Pinpoint the cell where the given text exists, returning its [x, y] midpoint coordinate. 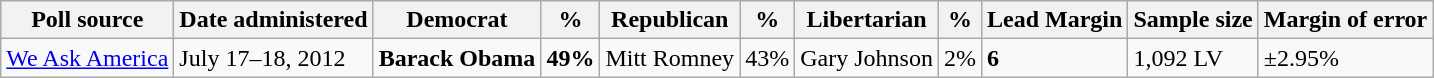
Lead Margin [1054, 20]
±2.95% [1346, 58]
We Ask America [88, 58]
Date administered [274, 20]
Sample size [1193, 20]
2% [960, 58]
43% [768, 58]
49% [570, 58]
Democrat [457, 20]
1,092 LV [1193, 58]
Republican [670, 20]
Libertarian [867, 20]
Margin of error [1346, 20]
Gary Johnson [867, 58]
July 17–18, 2012 [274, 58]
Barack Obama [457, 58]
6 [1054, 58]
Mitt Romney [670, 58]
Poll source [88, 20]
